Find where the given text appears and provide that cell's center as (x, y) coordinate. 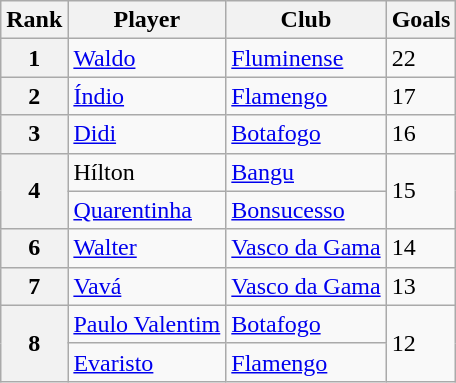
Paulo Valentim (147, 324)
2 (34, 96)
Índio (147, 96)
6 (34, 248)
Walter (147, 248)
Quarentinha (147, 210)
16 (421, 134)
3 (34, 134)
Waldo (147, 58)
1 (34, 58)
Vavá (147, 286)
Didi (147, 134)
Goals (421, 20)
Bonsucesso (306, 210)
Fluminense (306, 58)
13 (421, 286)
7 (34, 286)
Evaristo (147, 362)
15 (421, 191)
17 (421, 96)
14 (421, 248)
Hílton (147, 172)
12 (421, 343)
Player (147, 20)
Rank (34, 20)
4 (34, 191)
Club (306, 20)
8 (34, 343)
Bangu (306, 172)
22 (421, 58)
